Capture the cell that displays the provided text and extract its (X, Y) central coordinate. 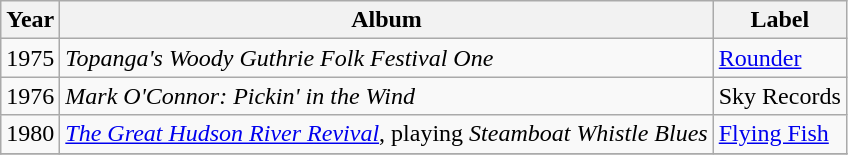
The Great Hudson River Revival, playing Steamboat Whistle Blues (386, 134)
Album (386, 20)
Sky Records (780, 96)
1980 (30, 134)
Flying Fish (780, 134)
1975 (30, 58)
Rounder (780, 58)
Year (30, 20)
Topanga's Woody Guthrie Folk Festival One (386, 58)
1976 (30, 96)
Mark O'Connor: Pickin' in the Wind (386, 96)
Label (780, 20)
